Detect which cell encompasses the target text, then output its (x, y) center coordinate. 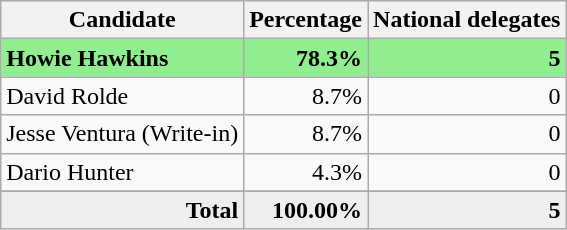
4.3% (306, 172)
78.3% (306, 58)
David Rolde (122, 96)
Dario Hunter (122, 172)
National delegates (467, 20)
100.00% (306, 210)
Jesse Ventura (Write-in) (122, 134)
Percentage (306, 20)
Candidate (122, 20)
Howie Hawkins (122, 58)
Total (122, 210)
